Find where the given text appears and provide that cell's center as [X, Y] coordinate. 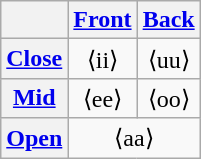
Close [34, 59]
⟨aa⟩ [134, 138]
Mid [34, 98]
Front [102, 20]
⟨ee⟩ [102, 98]
Open [34, 138]
⟨uu⟩ [168, 59]
⟨ii⟩ [102, 59]
Back [168, 20]
⟨oo⟩ [168, 98]
